Determine the (x, y) coordinate at the center of the cell enclosing the given text.  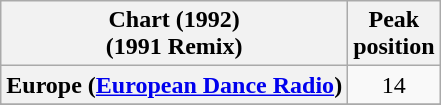
Chart (1992)(1991 Remix) (174, 34)
Peakposition (394, 34)
14 (394, 85)
Europe (European Dance Radio) (174, 85)
